Identify which cell holds the provided text, then report its (x, y) central coordinate. 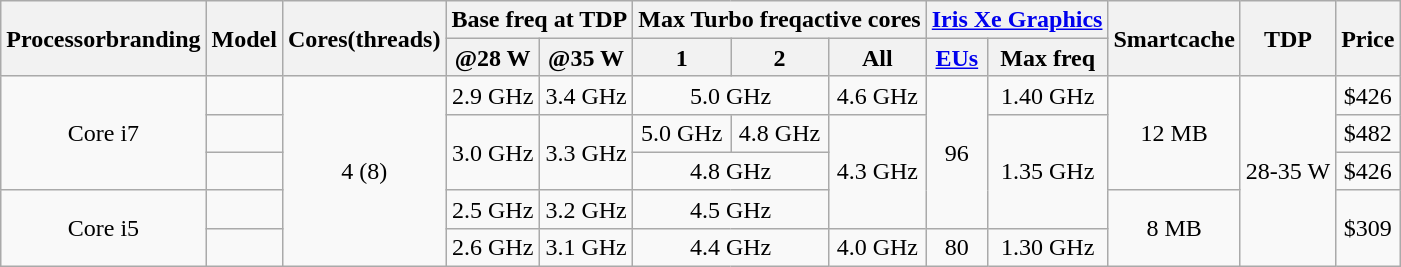
3.3 GHz (586, 152)
96 (956, 152)
4.4 GHz (731, 248)
$482 (1368, 133)
3.2 GHz (586, 209)
Price (1368, 39)
Iris Xe Graphics (1017, 20)
All (877, 58)
Processorbranding (104, 39)
@35 W (586, 58)
4 (8) (364, 171)
4.5 GHz (731, 209)
4.0 GHz (877, 248)
12 MB (1174, 133)
2.9 GHz (492, 95)
Base freq at TDP (540, 20)
4.3 GHz (877, 171)
28-35 W (1288, 171)
4.6 GHz (877, 95)
Core i7 (104, 133)
3.1 GHz (586, 248)
@28 W (492, 58)
Smartcache (1174, 39)
2 (780, 58)
2.5 GHz (492, 209)
1.40 GHz (1048, 95)
Model (244, 39)
2.6 GHz (492, 248)
1.35 GHz (1048, 171)
Max freq (1048, 58)
Core i5 (104, 228)
$309 (1368, 228)
80 (956, 248)
8 MB (1174, 228)
Max Turbo freqactive cores (780, 20)
EUs (956, 58)
1 (682, 58)
Cores(threads) (364, 39)
3.0 GHz (492, 152)
3.4 GHz (586, 95)
TDP (1288, 39)
1.30 GHz (1048, 248)
